From the cell containing the given text, extract its center point as (x, y) coordinate. 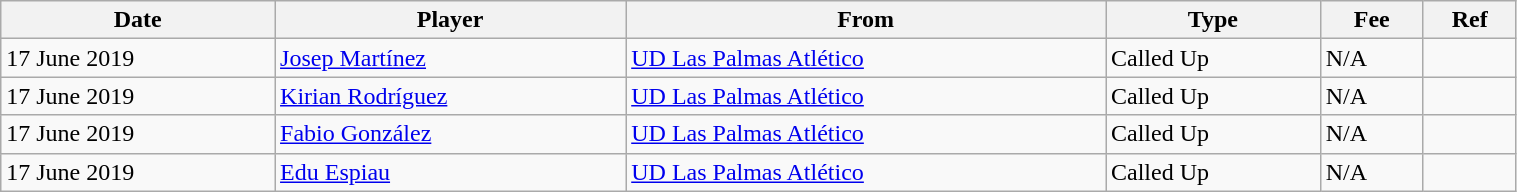
Ref (1470, 20)
Fabio González (450, 134)
Player (450, 20)
From (866, 20)
Josep Martínez (450, 58)
Fee (1372, 20)
Type (1214, 20)
Edu Espiau (450, 172)
Date (138, 20)
Kirian Rodríguez (450, 96)
